Capture the cell that displays the provided text and extract its [x, y] central coordinate. 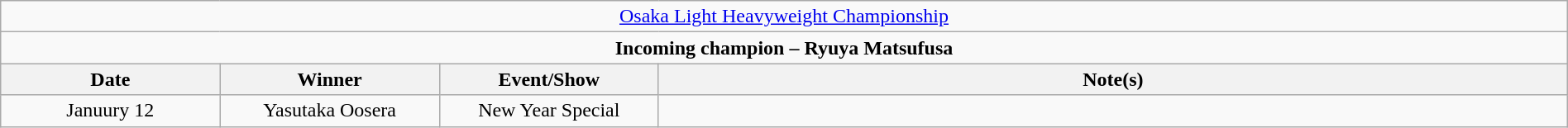
Osaka Light Heavyweight Championship [784, 17]
Incoming champion – Ryuya Matsufusa [784, 48]
Yasutaka Oosera [329, 111]
Event/Show [549, 79]
Januury 12 [111, 111]
Date [111, 79]
New Year Special [549, 111]
Note(s) [1113, 79]
Winner [329, 79]
